Search for the cell housing the specified text and yield its [X, Y] center coordinate. 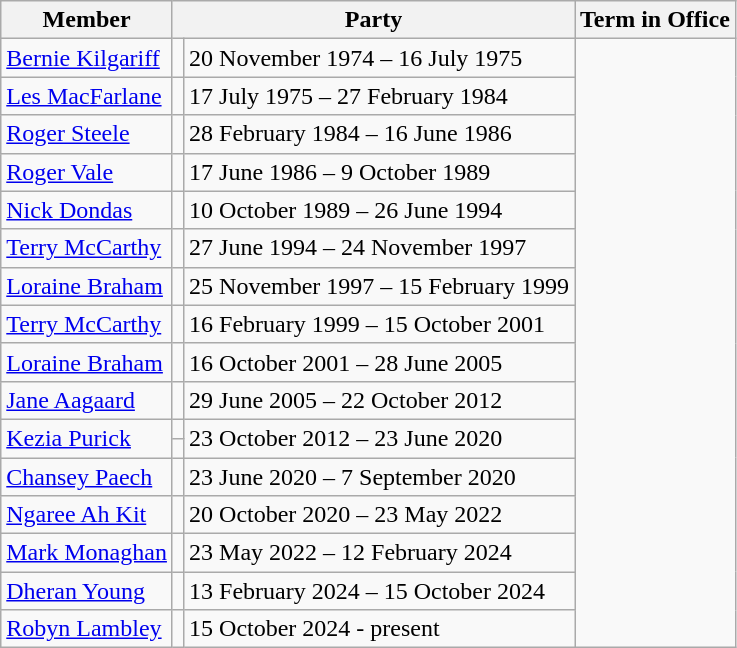
15 October 2024 - present [380, 629]
23 May 2022 – 12 February 2024 [380, 553]
17 June 1986 – 9 October 1989 [380, 172]
10 October 1989 – 26 June 1994 [380, 210]
Les MacFarlane [87, 96]
29 June 2005 – 22 October 2012 [380, 400]
Bernie Kilgariff [87, 58]
Mark Monaghan [87, 553]
Roger Vale [87, 172]
Chansey Paech [87, 477]
23 June 2020 – 7 September 2020 [380, 477]
13 February 2024 – 15 October 2024 [380, 591]
Nick Dondas [87, 210]
16 October 2001 – 28 June 2005 [380, 362]
Robyn Lambley [87, 629]
Kezia Purick [87, 438]
27 June 1994 – 24 November 1997 [380, 248]
Party [373, 20]
Term in Office [656, 20]
25 November 1997 – 15 February 1999 [380, 286]
Ngaree Ah Kit [87, 515]
Roger Steele [87, 134]
16 February 1999 – 15 October 2001 [380, 324]
17 July 1975 – 27 February 1984 [380, 96]
20 November 1974 – 16 July 1975 [380, 58]
28 February 1984 – 16 June 1986 [380, 134]
23 October 2012 – 23 June 2020 [380, 438]
Jane Aagaard [87, 400]
Member [87, 20]
20 October 2020 – 23 May 2022 [380, 515]
Dheran Young [87, 591]
